Extract the [X, Y] coordinate from the center of the cell holding the provided text.  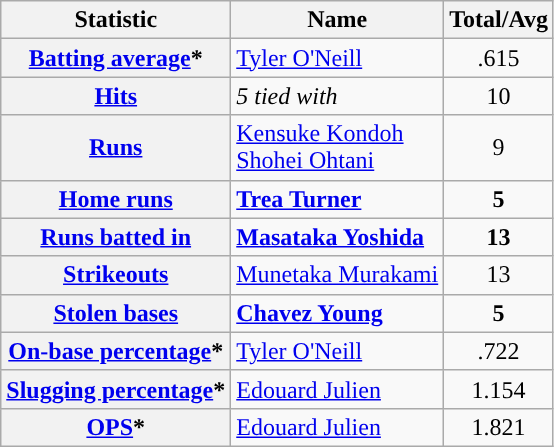
Chavez Young [338, 313]
OPS* [116, 427]
10 [499, 96]
Total/Avg [499, 20]
Munetaka Murakami [338, 275]
9 [499, 148]
Hits [116, 96]
Strikeouts [116, 275]
Batting average* [116, 58]
Masataka Yoshida [338, 237]
Trea Turner [338, 199]
Statistic [116, 20]
1.154 [499, 389]
Kensuke Kondoh Shohei Ohtani [338, 148]
Stolen bases [116, 313]
On-base percentage* [116, 351]
.615 [499, 58]
Slugging percentage* [116, 389]
.722 [499, 351]
Runs batted in [116, 237]
1.821 [499, 427]
Name [338, 20]
5 tied with [338, 96]
Home runs [116, 199]
Runs [116, 148]
